Identify which cell holds the provided text, then report its (X, Y) central coordinate. 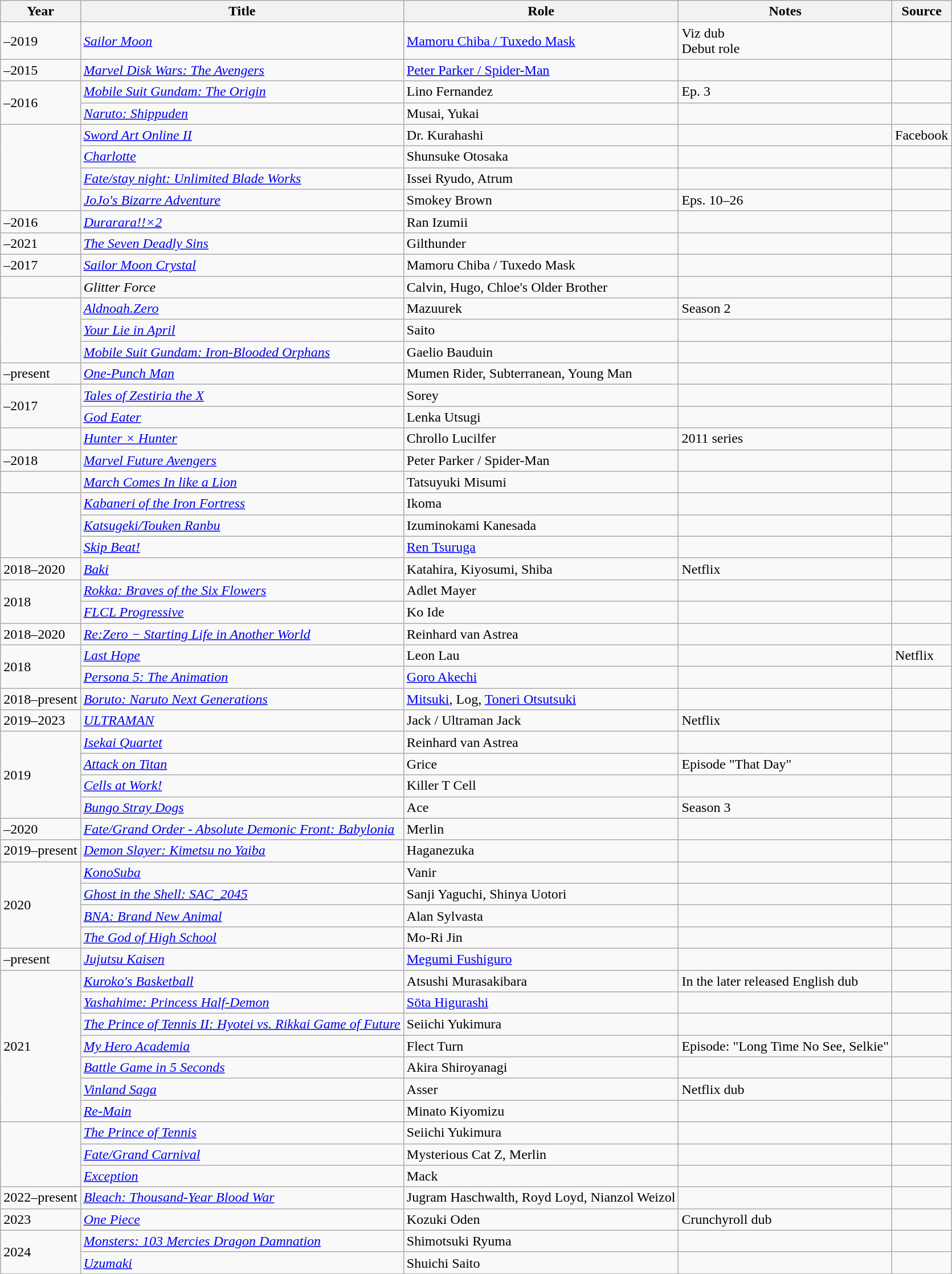
Grice (541, 764)
Title (242, 11)
Baki (242, 569)
Exception (242, 1176)
Re-Main (242, 1111)
Sword Art Online II (242, 135)
Skip Beat! (242, 547)
Kozuki Oden (541, 1219)
The Prince of Tennis (242, 1133)
Charlotte (242, 157)
Kuroko's Basketball (242, 981)
Ep. 3 (785, 92)
Mumen Rider, Subterranean, Young Man (541, 374)
Atsushi Murasakibara (541, 981)
Musai, Yukai (541, 113)
Lenka Utsugi (541, 417)
Netflix dub (785, 1089)
Notes (785, 11)
Ko Ide (541, 612)
The God of High School (242, 937)
Battle Game in 5 Seconds (242, 1068)
Marvel Future Avengers (242, 460)
Lino Fernandez (541, 92)
–2020 (40, 829)
Your Lie in April (242, 330)
Facebook (922, 135)
Yashahime: Princess Half-Demon (242, 1003)
–2021 (40, 243)
Sorey (541, 395)
–2019 (40, 41)
Ikoma (541, 504)
Mazuurek (541, 309)
2020 (40, 905)
Smokey Brown (541, 200)
Flect Turn (541, 1046)
Gilthunder (541, 243)
2018–present (40, 699)
Ghost in the Shell: SAC_2045 (242, 894)
Asser (541, 1089)
KonoSuba (242, 872)
Episode "That Day" (785, 764)
Mysterious Cat Z, Merlin (541, 1154)
Last Hope (242, 656)
2019–2023 (40, 721)
Ace (541, 807)
Glitter Force (242, 287)
Issei Ryudo, Atrum (541, 178)
Bungo Stray Dogs (242, 807)
Jujutsu Kaisen (242, 959)
Tatsuyuki Misumi (541, 482)
Calvin, Hugo, Chloe's Older Brother (541, 287)
Season 3 (785, 807)
Uzumaki (242, 1263)
Marvel Disk Wars: The Avengers (242, 70)
Season 2 (785, 309)
Naruto: Shippuden (242, 113)
Mitsuki, Log, Toneri Otsutsuki (541, 699)
Year (40, 11)
In the later released English dub (785, 981)
Viz dubDebut role (785, 41)
Jugram Haschwalth, Royd Loyd, Nianzol Weizol (541, 1198)
Vanir (541, 872)
Sailor Moon (242, 41)
Aldnoah.Zero (242, 309)
Haganezuka (541, 851)
Merlin (541, 829)
Crunchyroll dub (785, 1219)
Fate/stay night: Unlimited Blade Works (242, 178)
Gaelio Bauduin (541, 352)
2019–present (40, 851)
Source (922, 11)
Rokka: Braves of the Six Flowers (242, 590)
Goro Akechi (541, 677)
March Comes In like a Lion (242, 482)
Sanji Yaguchi, Shinya Uotori (541, 894)
The Seven Deadly Sins (242, 243)
Vinland Saga (242, 1089)
Izuminokami Kanesada (541, 525)
–2018 (40, 460)
Minato Kiyomizu (541, 1111)
God Eater (242, 417)
Ran Izumii (541, 222)
Megumi Fushiguro (541, 959)
2024 (40, 1252)
One Piece (242, 1219)
Episode: "Long Time No See, Selkie" (785, 1046)
Eps. 10–26 (785, 200)
Killer T Cell (541, 786)
Shunsuke Otosaka (541, 157)
Boruto: Naruto Next Generations (242, 699)
Akira Shiroyanagi (541, 1068)
Jack / Ultraman Jack (541, 721)
Adlet Mayer (541, 590)
Sailor Moon Crystal (242, 265)
2019 (40, 775)
ULTRAMAN (242, 721)
Demon Slayer: Kimetsu no Yaiba (242, 851)
Role (541, 11)
One-Punch Man (242, 374)
The Prince of Tennis II: Hyotei vs. Rikkai Game of Future (242, 1024)
Mack (541, 1176)
Leon Lau (541, 656)
Monsters: 103 Mercies Dragon Damnation (242, 1241)
Hunter × Hunter (242, 439)
2023 (40, 1219)
Shuichi Saito (541, 1263)
JoJo's Bizarre Adventure (242, 200)
My Hero Academia (242, 1046)
Mobile Suit Gundam: The Origin (242, 92)
Chrollo Lucilfer (541, 439)
Re:Zero − Starting Life in Another World (242, 634)
Shimotsuki Ryuma (541, 1241)
Ren Tsuruga (541, 547)
Isekai Quartet (242, 742)
Attack on Titan (242, 764)
Fate/Grand Carnival (242, 1154)
Katsugeki/Touken Ranbu (242, 525)
Bleach: Thousand-Year Blood War (242, 1198)
Cells at Work! (242, 786)
Persona 5: The Animation (242, 677)
Dr. Kurahashi (541, 135)
FLCL Progressive (242, 612)
Mobile Suit Gundam: Iron-Blooded Orphans (242, 352)
Saito (541, 330)
BNA: Brand New Animal (242, 916)
2011 series (785, 439)
Durarara!!×2 (242, 222)
Mo-Ri Jin (541, 937)
Sōta Higurashi (541, 1003)
Tales of Zestiria the X (242, 395)
Kabaneri of the Iron Fortress (242, 504)
2022–present (40, 1198)
–2015 (40, 70)
Alan Sylvasta (541, 916)
Katahira, Kiyosumi, Shiba (541, 569)
2021 (40, 1046)
Fate/Grand Order - Absolute Demonic Front: Babylonia (242, 829)
